From the cell containing the given text, extract its center point as (X, Y) coordinate. 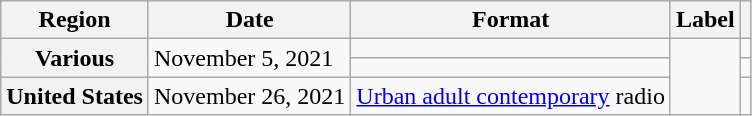
Urban adult contemporary radio (511, 96)
November 26, 2021 (249, 96)
Date (249, 20)
United States (75, 96)
Region (75, 20)
Format (511, 20)
November 5, 2021 (249, 58)
Various (75, 58)
Label (705, 20)
